Find where the given text appears and provide that cell's center as [X, Y] coordinate. 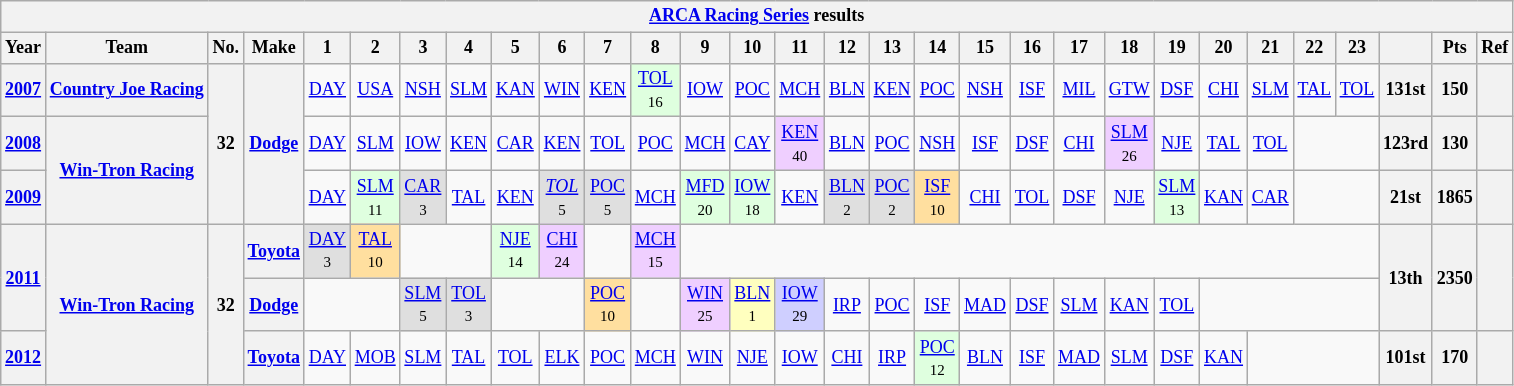
170 [1454, 358]
TOL5 [562, 197]
18 [1129, 48]
KEN40 [800, 144]
SLM5 [423, 305]
23 [1356, 48]
130 [1454, 144]
2008 [24, 144]
2012 [24, 358]
BLN1 [752, 305]
IOW29 [800, 305]
14 [938, 48]
3 [423, 48]
Team [126, 48]
DAY3 [327, 251]
12 [848, 48]
Pts [1454, 48]
ISF10 [938, 197]
TOL3 [469, 305]
POC2 [892, 197]
7 [608, 48]
NJE14 [515, 251]
WIN25 [705, 305]
1 [327, 48]
4 [469, 48]
Year [24, 48]
20 [1224, 48]
CAY [752, 144]
ELK [562, 358]
TAL10 [375, 251]
15 [986, 48]
CAR3 [423, 197]
9 [705, 48]
ARCA Racing Series results [757, 16]
21 [1270, 48]
CHI24 [562, 251]
Ref [1495, 48]
101st [1406, 358]
Country Joe Racing [126, 90]
MFD20 [705, 197]
TOL16 [655, 90]
SLM13 [1177, 197]
2 [375, 48]
19 [1177, 48]
MCH15 [655, 251]
131st [1406, 90]
GTW [1129, 90]
22 [1314, 48]
IOW18 [752, 197]
No. [226, 48]
SLM26 [1129, 144]
11 [800, 48]
150 [1454, 90]
MOB [375, 358]
2350 [1454, 278]
MIL [1080, 90]
USA [375, 90]
2009 [24, 197]
BLN2 [848, 197]
13th [1406, 278]
10 [752, 48]
SLM11 [375, 197]
POC10 [608, 305]
13 [892, 48]
Make [274, 48]
8 [655, 48]
16 [1032, 48]
2007 [24, 90]
POC5 [608, 197]
6 [562, 48]
1865 [1454, 197]
17 [1080, 48]
21st [1406, 197]
2011 [24, 278]
123rd [1406, 144]
POC12 [938, 358]
5 [515, 48]
